Provide the (X, Y) coordinate of the cell's center where the given text is located.  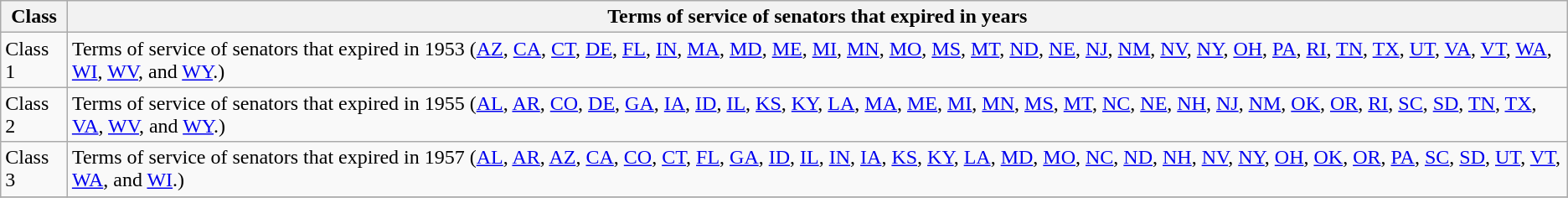
Class 1 (34, 60)
Terms of service of senators that expired in years (818, 17)
Class (34, 17)
Class 3 (34, 169)
Class 2 (34, 114)
